Extract the (x, y) coordinate from the center of the cell holding the provided text.  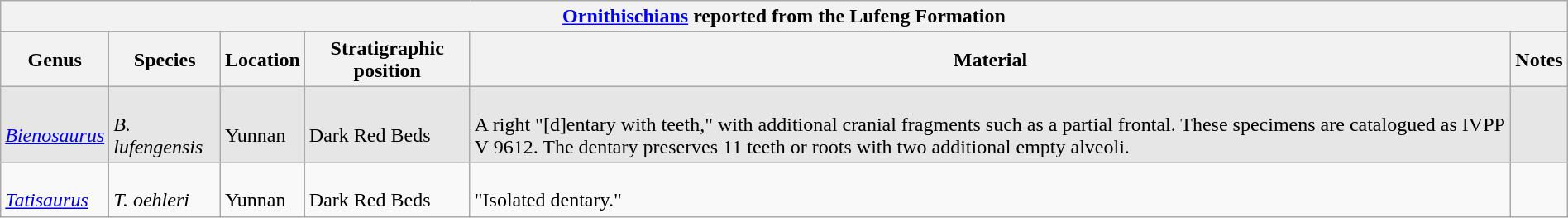
Location (263, 60)
T. oehleri (165, 189)
Genus (55, 60)
Notes (1539, 60)
Stratigraphic position (387, 60)
"Isolated dentary." (991, 189)
Ornithischians reported from the Lufeng Formation (784, 17)
Species (165, 60)
Material (991, 60)
Bienosaurus (55, 124)
B. lufengensis (165, 124)
Tatisaurus (55, 189)
